Search for the cell housing the specified text and yield its [x, y] center coordinate. 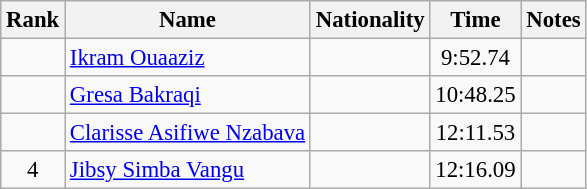
Time [476, 20]
12:11.53 [476, 133]
4 [33, 170]
Notes [554, 20]
12:16.09 [476, 170]
9:52.74 [476, 58]
Nationality [370, 20]
Jibsy Simba Vangu [188, 170]
Name [188, 20]
10:48.25 [476, 95]
Rank [33, 20]
Gresa Bakraqi [188, 95]
Ikram Ouaaziz [188, 58]
Clarisse Asifiwe Nzabava [188, 133]
